Determine the (x, y) coordinate at the center of the cell enclosing the given text.  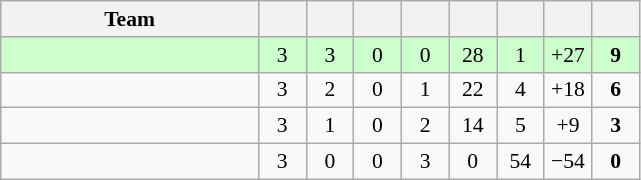
28 (473, 55)
22 (473, 90)
5 (520, 126)
+18 (568, 90)
6 (616, 90)
54 (520, 162)
+9 (568, 126)
−54 (568, 162)
+27 (568, 55)
Team (130, 19)
14 (473, 126)
9 (616, 55)
4 (520, 90)
